Search for the cell housing the specified text and yield its (X, Y) center coordinate. 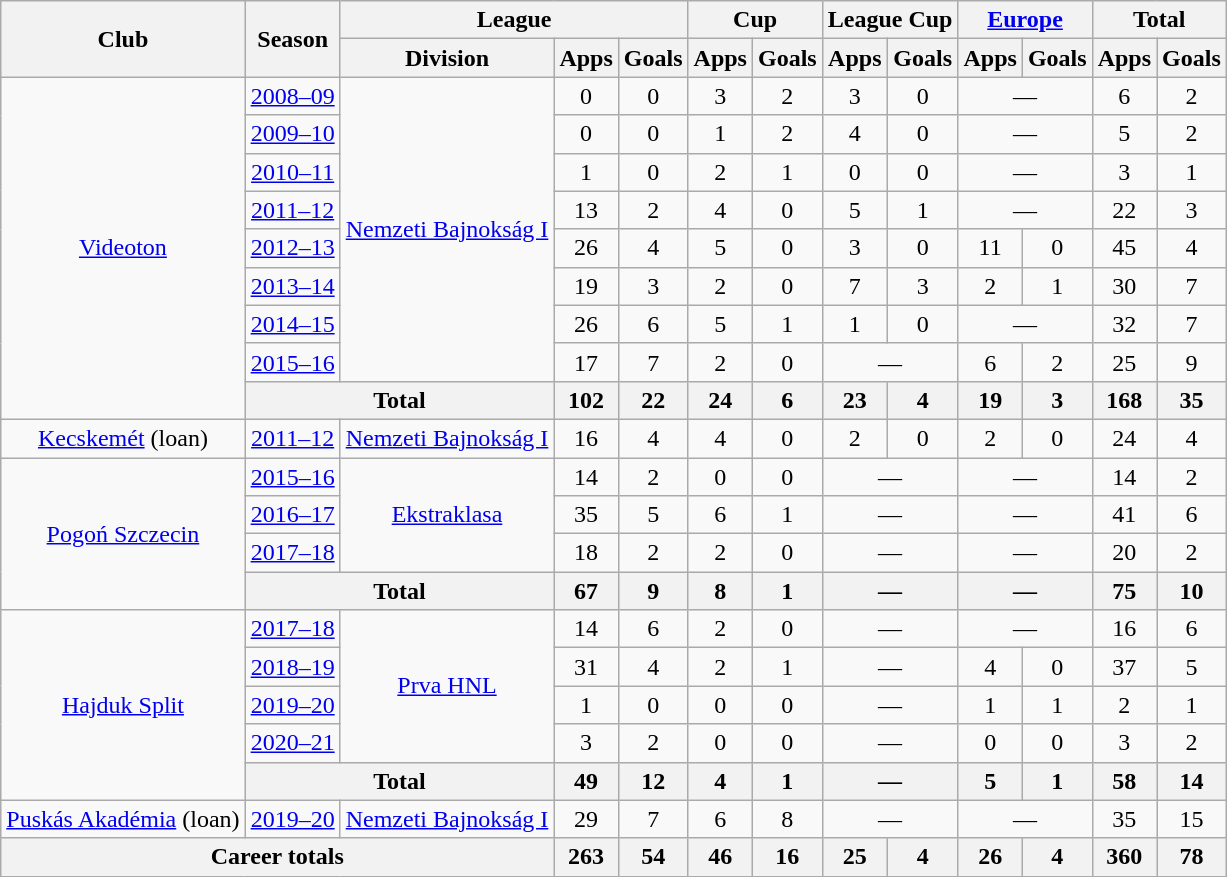
Season (292, 39)
17 (586, 362)
2020–21 (292, 743)
Division (447, 58)
12 (653, 781)
League Cup (890, 20)
Career totals (278, 857)
Club (123, 39)
Kecskemét (loan) (123, 438)
75 (1124, 591)
18 (586, 553)
23 (854, 400)
Videoton (123, 248)
263 (586, 857)
Hajduk Split (123, 705)
41 (1124, 515)
2009–10 (292, 134)
32 (1124, 324)
31 (586, 667)
49 (586, 781)
102 (586, 400)
37 (1124, 667)
360 (1124, 857)
2016–17 (292, 515)
2014–15 (292, 324)
15 (1192, 819)
45 (1124, 248)
29 (586, 819)
2008–09 (292, 96)
2013–14 (292, 286)
Puskás Akadémia (loan) (123, 819)
58 (1124, 781)
10 (1192, 591)
54 (653, 857)
13 (586, 210)
168 (1124, 400)
20 (1124, 553)
67 (586, 591)
Cup (755, 20)
2012–13 (292, 248)
78 (1192, 857)
Prva HNL (447, 686)
League (514, 20)
46 (720, 857)
Europe (1025, 20)
Pogoń Szczecin (123, 534)
2010–11 (292, 172)
30 (1124, 286)
2018–19 (292, 667)
Ekstraklasa (447, 515)
11 (990, 248)
